Output the (X, Y) coordinate of the center of the cell containing the given text.  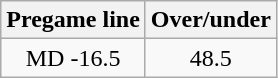
Pregame line (74, 20)
48.5 (210, 58)
Over/under (210, 20)
MD -16.5 (74, 58)
